From the cell containing the given text, extract its center point as [x, y] coordinate. 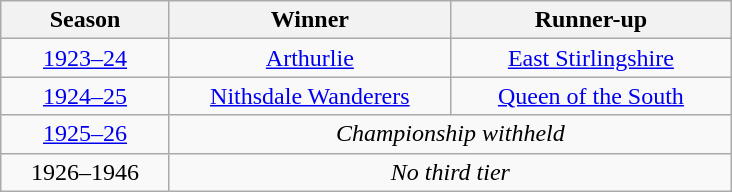
Winner [310, 20]
1925–26 [86, 134]
1926–1946 [86, 172]
Season [86, 20]
Runner-up [590, 20]
East Stirlingshire [590, 58]
1923–24 [86, 58]
No third tier [450, 172]
1924–25 [86, 96]
Queen of the South [590, 96]
Championship withheld [450, 134]
Nithsdale Wanderers [310, 96]
Arthurlie [310, 58]
